Identify which cell holds the provided text, then report its [X, Y] central coordinate. 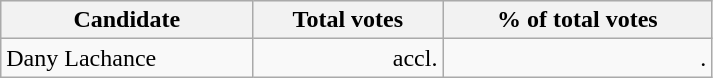
Candidate [127, 20]
. [578, 58]
Dany Lachance [127, 58]
Total votes [348, 20]
accl. [348, 58]
% of total votes [578, 20]
